Scan for the cell matching the given text and deliver its (x, y) coordinate at center. 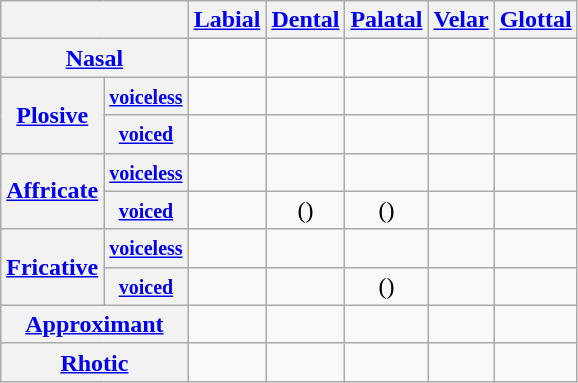
Plosive (52, 115)
Fricative (52, 267)
Velar (461, 20)
Labial (227, 20)
Approximant (94, 324)
Affricate (52, 191)
Rhotic (94, 362)
Nasal (94, 58)
Palatal (386, 20)
Glottal (536, 20)
Dental (306, 20)
